Find where the given text appears and provide that cell's center as [x, y] coordinate. 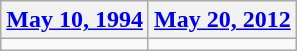
May 20, 2012 [222, 20]
May 10, 1994 [75, 20]
